From the cell containing the given text, extract its center point as [X, Y] coordinate. 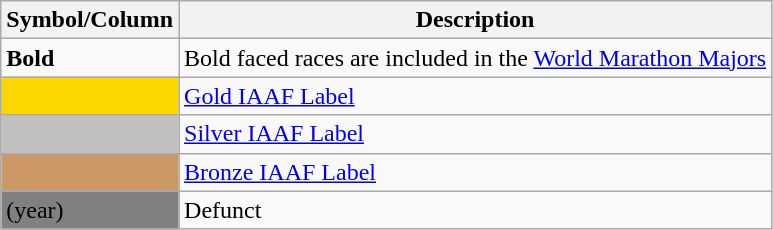
Defunct [476, 210]
Silver IAAF Label [476, 134]
(year) [90, 210]
Bold [90, 58]
Bronze IAAF Label [476, 172]
Gold IAAF Label [476, 96]
Symbol/Column [90, 20]
Bold faced races are included in the World Marathon Majors [476, 58]
Description [476, 20]
